Identify which cell holds the provided text, then report its (x, y) central coordinate. 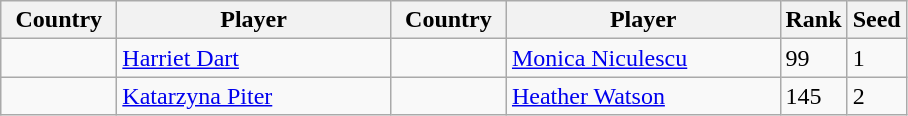
Rank (814, 20)
Katarzyna Piter (254, 96)
Harriet Dart (254, 58)
145 (814, 96)
Monica Niculescu (643, 58)
Heather Watson (643, 96)
Seed (876, 20)
99 (814, 58)
2 (876, 96)
1 (876, 58)
